Detect which cell encompasses the target text, then output its (x, y) center coordinate. 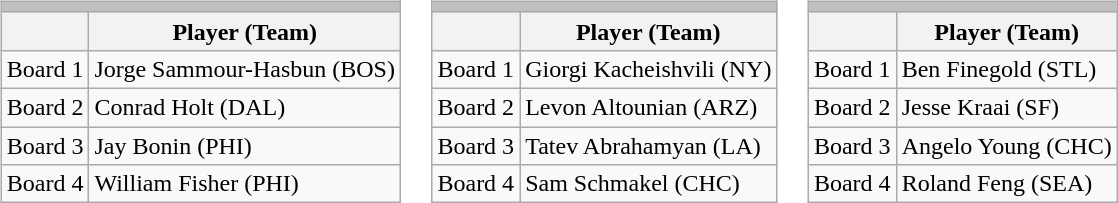
Angelo Young (CHC) (1006, 145)
Tatev Abrahamyan (LA) (648, 145)
Jesse Kraai (SF) (1006, 107)
Roland Feng (SEA) (1006, 184)
Giorgi Kacheishvili (NY) (648, 69)
Jay Bonin (PHI) (244, 145)
Conrad Holt (DAL) (244, 107)
Levon Altounian (ARZ) (648, 107)
Sam Schmakel (CHC) (648, 184)
Jorge Sammour-Hasbun (BOS) (244, 69)
William Fisher (PHI) (244, 184)
Ben Finegold (STL) (1006, 69)
